Extract the [X, Y] coordinate from the center of the cell holding the provided text.  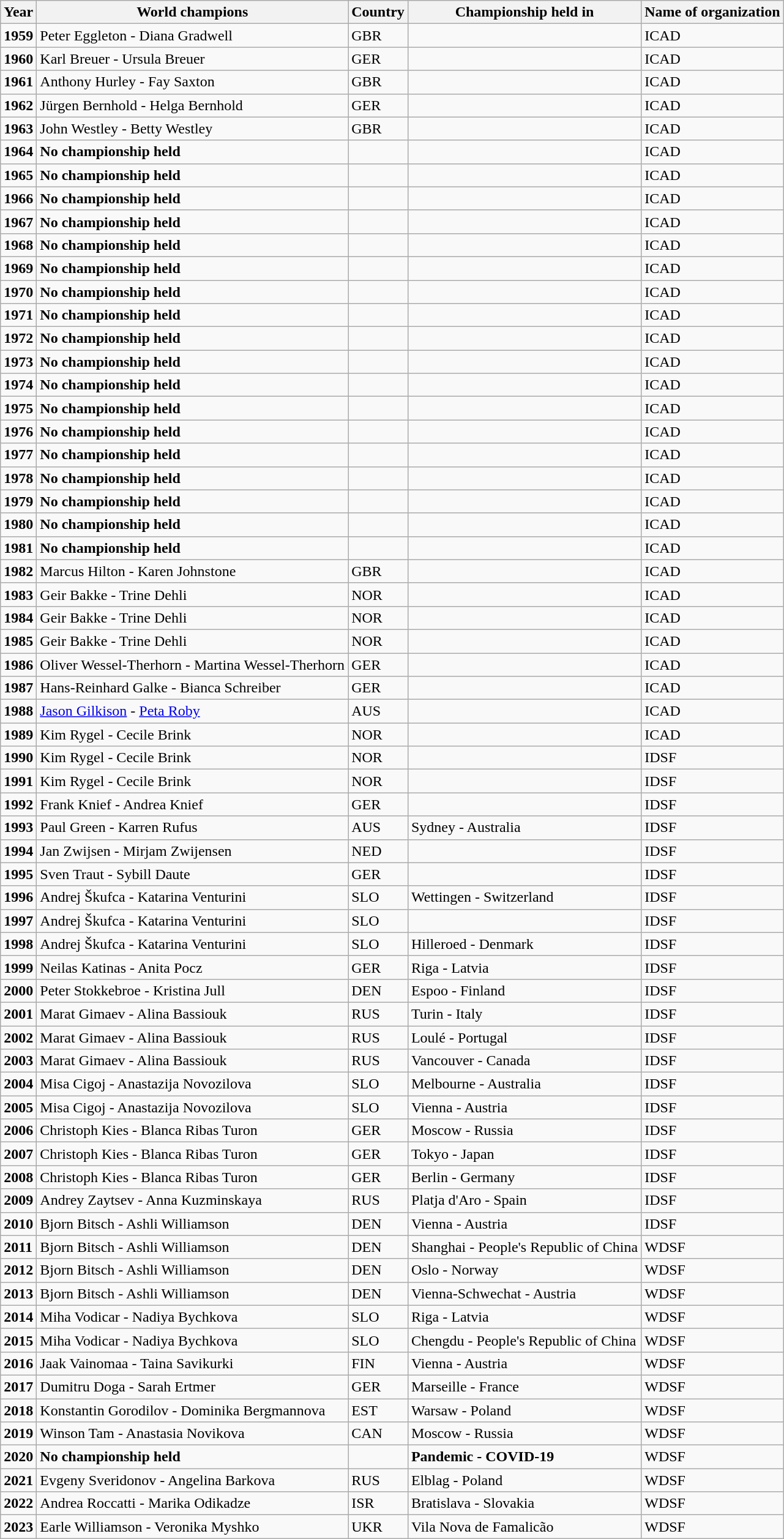
Hilleroed - Denmark [524, 944]
Chengdu - People's Republic of China [524, 1340]
2008 [18, 1177]
Jaak Vainomaa - Taina Savikurki [192, 1363]
1965 [18, 175]
1998 [18, 944]
1983 [18, 594]
2005 [18, 1107]
1968 [18, 245]
2018 [18, 1410]
1981 [18, 548]
Andrea Roccatti - Marika Odikadze [192, 1503]
Turin - Italy [524, 1014]
1972 [18, 339]
Vienna-Schwechat - Austria [524, 1294]
1982 [18, 571]
Berlin - Germany [524, 1177]
1963 [18, 129]
1990 [18, 758]
Andrey Zaytsev - Anna Kuzminskaya [192, 1200]
2020 [18, 1457]
Jason Gilkison - Peta Roby [192, 711]
1975 [18, 408]
2017 [18, 1387]
2021 [18, 1480]
Warsaw - Poland [524, 1410]
Frank Knief - Andrea Knief [192, 804]
1997 [18, 921]
1977 [18, 455]
1999 [18, 967]
2002 [18, 1038]
1976 [18, 432]
1973 [18, 362]
ISR [378, 1503]
1996 [18, 897]
1978 [18, 478]
Pandemic - COVID-19 [524, 1457]
1988 [18, 711]
Country [378, 12]
Loulé - Portugal [524, 1038]
1980 [18, 525]
1966 [18, 198]
Melbourne - Australia [524, 1084]
2010 [18, 1224]
1961 [18, 82]
Anthony Hurley - Fay Saxton [192, 82]
Tokyo - Japan [524, 1154]
Vila Nova de Famalicão [524, 1527]
2006 [18, 1131]
1992 [18, 804]
Shanghai - People's Republic of China [524, 1247]
Wettingen - Switzerland [524, 897]
2001 [18, 1014]
Evgeny Sveridonov - Angelina Barkova [192, 1480]
1967 [18, 222]
Dumitru Doga - Sarah Ertmer [192, 1387]
2012 [18, 1270]
2022 [18, 1503]
2007 [18, 1154]
1964 [18, 152]
1971 [18, 315]
1993 [18, 828]
1985 [18, 641]
2013 [18, 1294]
Neilas Katinas - Anita Pocz [192, 967]
Peter Eggleton - Diana Gradwell [192, 36]
1986 [18, 664]
Oslo - Norway [524, 1270]
Hans-Reinhard Galke - Bianca Schreiber [192, 688]
Jürgen Bernhold - Helga Bernhold [192, 105]
Espoo - Finland [524, 990]
Name of organization [712, 12]
Paul Green - Karren Rufus [192, 828]
World champions [192, 12]
Peter Stokkebroe - Kristina Jull [192, 990]
2003 [18, 1061]
Vancouver - Canada [524, 1061]
2004 [18, 1084]
Bratislava - Slovakia [524, 1503]
1994 [18, 851]
FIN [378, 1363]
Championship held in [524, 12]
NED [378, 851]
1995 [18, 874]
1960 [18, 59]
Elblag - Poland [524, 1480]
2019 [18, 1434]
1959 [18, 36]
Sven Traut - Sybill Daute [192, 874]
2009 [18, 1200]
Jan Zwijsen - Mirjam Zwijensen [192, 851]
2023 [18, 1527]
Marcus Hilton - Karen Johnstone [192, 571]
2015 [18, 1340]
1987 [18, 688]
CAN [378, 1434]
Platja d'Aro - Spain [524, 1200]
Karl Breuer - Ursula Breuer [192, 59]
1969 [18, 268]
1974 [18, 385]
2000 [18, 990]
2016 [18, 1363]
EST [378, 1410]
Konstantin Gorodilov - Dominika Bergmannova [192, 1410]
1984 [18, 618]
Winson Tam - Anastasia Novikova [192, 1434]
Year [18, 12]
Earle Williamson - Veronika Myshko [192, 1527]
UKR [378, 1527]
1989 [18, 735]
1979 [18, 501]
Oliver Wessel-Therhorn - Martina Wessel-Therhorn [192, 664]
2014 [18, 1317]
Marseille - France [524, 1387]
Sydney - Australia [524, 828]
1962 [18, 105]
1991 [18, 781]
John Westley - Betty Westley [192, 129]
1970 [18, 292]
2011 [18, 1247]
